Return (x, y) of the center of cell containing provided text 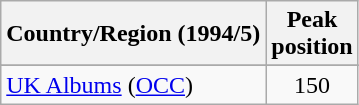
150 (312, 85)
Country/Region (1994/5) (134, 34)
Peakposition (312, 34)
UK Albums (OCC) (134, 85)
